From the cell containing the given text, extract its center point as [X, Y] coordinate. 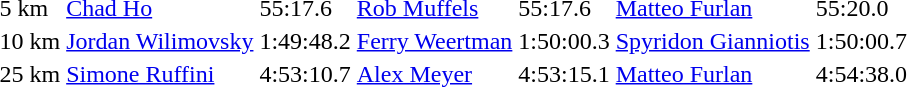
Ferry Weertman [434, 41]
Spyridon Gianniotis [712, 41]
1:50:00.3 [564, 41]
Jordan Wilimovsky [160, 41]
1:49:48.2 [305, 41]
